Provide the [x, y] coordinate of the cell's center where the given text is located.  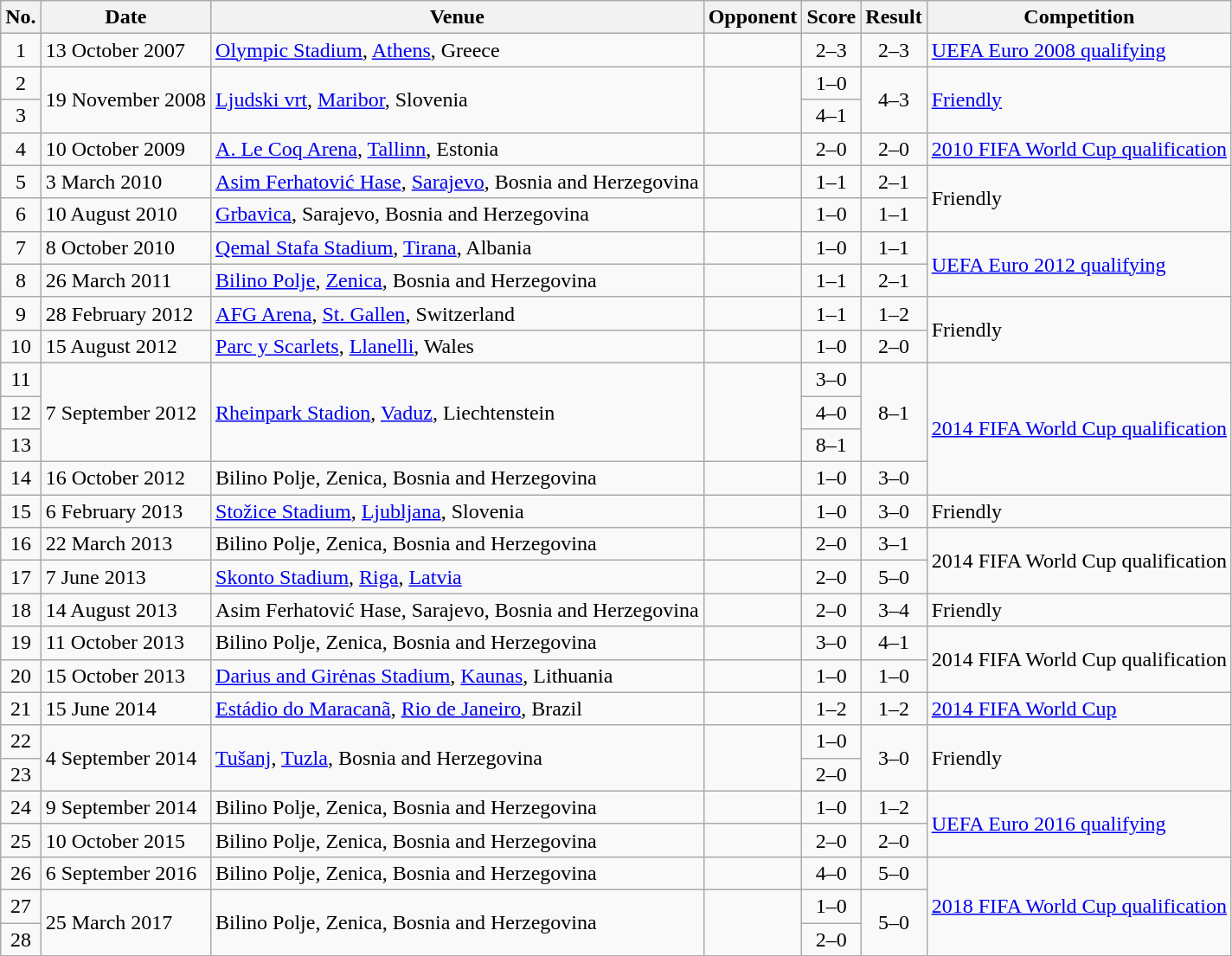
Darius and Girėnas Stadium, Kaunas, Lithuania [458, 676]
Ljudski vrt, Maribor, Slovenia [458, 99]
Olympic Stadium, Athens, Greece [458, 50]
4 September 2014 [125, 758]
20 [21, 676]
27 [21, 906]
2014 FIFA World Cup [1079, 709]
25 [21, 840]
Competition [1079, 17]
8 [21, 280]
Date [125, 17]
19 [21, 643]
6 February 2013 [125, 511]
12 [21, 413]
10 August 2010 [125, 215]
Skonto Stadium, Riga, Latvia [458, 577]
16 October 2012 [125, 478]
18 [21, 610]
3 March 2010 [125, 182]
24 [21, 807]
15 [21, 511]
17 [21, 577]
Tušanj, Tuzla, Bosnia and Herzegovina [458, 758]
A. Le Coq Arena, Tallinn, Estonia [458, 149]
10 October 2015 [125, 840]
11 [21, 379]
14 August 2013 [125, 610]
2010 FIFA World Cup qualification [1079, 149]
Estádio do Maracanã, Rio de Janeiro, Brazil [458, 709]
5 [21, 182]
3–4 [894, 610]
2018 FIFA World Cup qualification [1079, 906]
Result [894, 17]
UEFA Euro 2008 qualifying [1079, 50]
AFG Arena, St. Gallen, Switzerland [458, 313]
22 March 2013 [125, 544]
23 [21, 774]
9 [21, 313]
3 [21, 116]
Venue [458, 17]
9 September 2014 [125, 807]
3–1 [894, 544]
6 September 2016 [125, 873]
16 [21, 544]
4 [21, 149]
Parc y Scarlets, Llanelli, Wales [458, 346]
4–3 [894, 99]
Rheinpark Stadion, Vaduz, Liechtenstein [458, 412]
Score [831, 17]
Opponent [753, 17]
Stožice Stadium, Ljubljana, Slovenia [458, 511]
13 [21, 446]
UEFA Euro 2016 qualifying [1079, 824]
25 March 2017 [125, 922]
13 October 2007 [125, 50]
7 June 2013 [125, 577]
15 August 2012 [125, 346]
UEFA Euro 2012 qualifying [1079, 264]
28 [21, 939]
8 October 2010 [125, 247]
14 [21, 478]
21 [21, 709]
Grbavica, Sarajevo, Bosnia and Herzegovina [458, 215]
26 [21, 873]
15 June 2014 [125, 709]
28 February 2012 [125, 313]
19 November 2008 [125, 99]
11 October 2013 [125, 643]
6 [21, 215]
No. [21, 17]
10 [21, 346]
15 October 2013 [125, 676]
22 [21, 741]
1 [21, 50]
2 [21, 83]
26 March 2011 [125, 280]
7 [21, 247]
7 September 2012 [125, 412]
10 October 2009 [125, 149]
Qemal Stafa Stadium, Tirana, Albania [458, 247]
